Output the [x, y] coordinate of the center of the cell containing the given text.  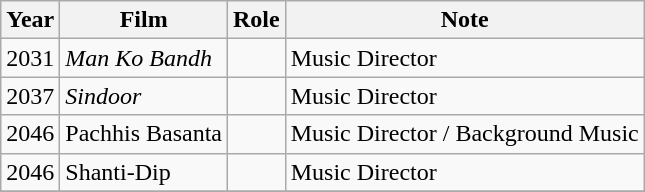
Music Director / Background Music [464, 134]
Film [144, 20]
Man Ko Bandh [144, 58]
Shanti-Dip [144, 172]
Year [30, 20]
2037 [30, 96]
Note [464, 20]
Pachhis Basanta [144, 134]
Role [257, 20]
2031 [30, 58]
Sindoor [144, 96]
